Find where the given text appears and provide that cell's center as [X, Y] coordinate. 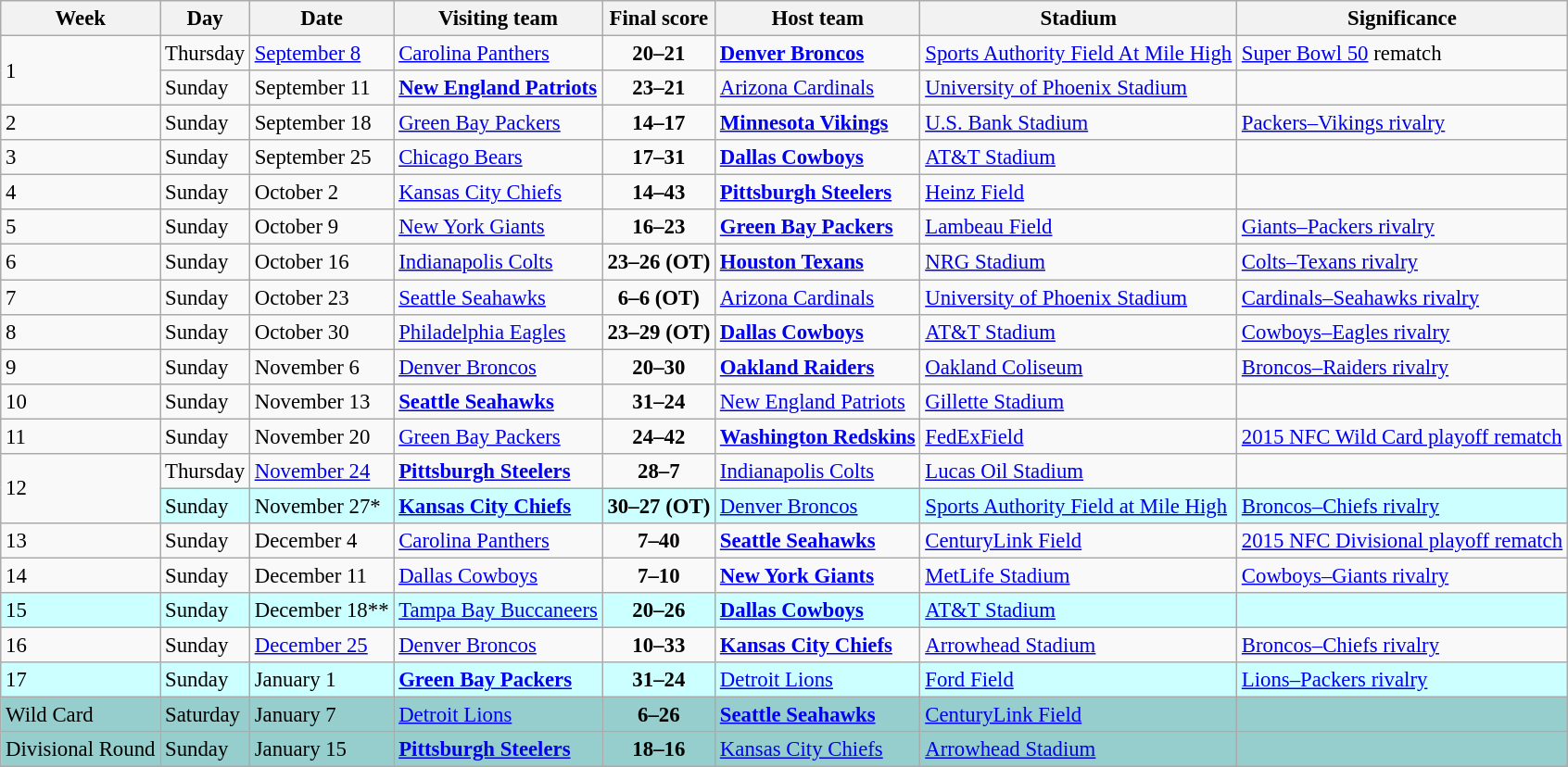
7–40 [658, 541]
December 4 [321, 541]
October 9 [321, 227]
Chicago Bears [499, 157]
Sports Authority Field At Mile High [1079, 54]
11 [81, 436]
October 2 [321, 193]
14–17 [658, 123]
Ford Field [1079, 680]
20–21 [658, 54]
16 [81, 646]
December 11 [321, 575]
Packers–Vikings rivalry [1403, 123]
Oakland Raiders [817, 367]
November 6 [321, 367]
23–21 [658, 88]
Gillette Stadium [1079, 401]
2015 NFC Wild Card playoff rematch [1403, 436]
Oakland Coliseum [1079, 367]
January 7 [321, 715]
7 [81, 297]
Tampa Bay Buccaneers [499, 610]
Date [321, 19]
Divisional Round [81, 749]
17 [81, 680]
Washington Redskins [817, 436]
14–43 [658, 193]
16–23 [658, 227]
November 20 [321, 436]
Colts–Texans rivalry [1403, 262]
U.S. Bank Stadium [1079, 123]
October 23 [321, 297]
18–16 [658, 749]
8 [81, 332]
December 25 [321, 646]
Day [206, 19]
4 [81, 193]
September 11 [321, 88]
6–26 [658, 715]
5 [81, 227]
30–27 (OT) [658, 506]
Cardinals–Seahawks rivalry [1403, 297]
12 [81, 489]
20–26 [658, 610]
Cowboys–Giants rivalry [1403, 575]
Lambeau Field [1079, 227]
13 [81, 541]
Stadium [1079, 19]
17–31 [658, 157]
November 27* [321, 506]
23–29 (OT) [658, 332]
2 [81, 123]
3 [81, 157]
24–42 [658, 436]
September 25 [321, 157]
Cowboys–Eagles rivalry [1403, 332]
6 [81, 262]
Philadelphia Eagles [499, 332]
Week [81, 19]
23–26 (OT) [658, 262]
November 24 [321, 472]
6–6 (OT) [658, 297]
Visiting team [499, 19]
FedExField [1079, 436]
Final score [658, 19]
October 30 [321, 332]
15 [81, 610]
10 [81, 401]
1 [81, 70]
Host team [817, 19]
Wild Card [81, 715]
Houston Texans [817, 262]
Giants–Packers rivalry [1403, 227]
10–33 [658, 646]
Minnesota Vikings [817, 123]
Significance [1403, 19]
December 18** [321, 610]
Sports Authority Field at Mile High [1079, 506]
Super Bowl 50 rematch [1403, 54]
Lucas Oil Stadium [1079, 472]
20–30 [658, 367]
NRG Stadium [1079, 262]
January 15 [321, 749]
Broncos–Raiders rivalry [1403, 367]
9 [81, 367]
September 18 [321, 123]
Heinz Field [1079, 193]
MetLife Stadium [1079, 575]
November 13 [321, 401]
Lions–Packers rivalry [1403, 680]
14 [81, 575]
September 8 [321, 54]
28–7 [658, 472]
Saturday [206, 715]
October 16 [321, 262]
January 1 [321, 680]
7–10 [658, 575]
2015 NFC Divisional playoff rematch [1403, 541]
